From the cell containing the given text, extract its center point as (x, y) coordinate. 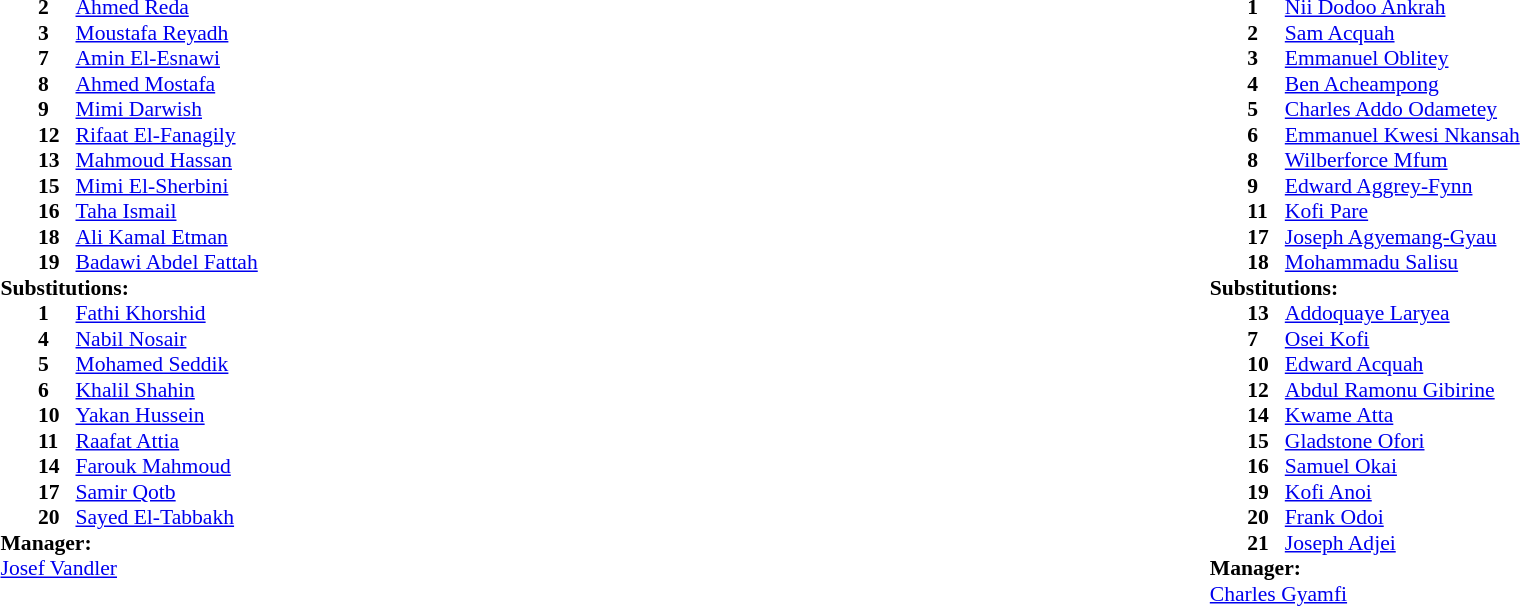
Raafat Attia (167, 441)
Samir Qotb (167, 492)
Mahmoud Hassan (167, 161)
Abdul Ramonu Gibirine (1402, 390)
1 (57, 313)
Kofi Pare (1402, 211)
Mimi Darwish (167, 109)
Ben Acheampong (1402, 84)
Frank Odoi (1402, 517)
Edward Acquah (1402, 365)
Mohamed Seddik (167, 365)
Mimi El-Sherbini (167, 186)
Joseph Agyemang-Gyau (1402, 237)
Farouk Mahmoud (167, 467)
Amin El-Esnawi (167, 59)
Ahmed Mostafa (167, 84)
Fathi Khorshid (167, 313)
Ali Kamal Etman (167, 237)
Addoquaye Laryea (1402, 313)
Samuel Okai (1402, 467)
21 (1266, 543)
Sam Acquah (1402, 33)
Taha Ismail (167, 211)
Kofi Anoi (1402, 492)
Charles Addo Odametey (1402, 109)
Edward Aggrey-Fynn (1402, 186)
Sayed El-Tabbakh (167, 517)
Nabil Nosair (167, 339)
Joseph Adjei (1402, 543)
Khalil Shahin (167, 390)
Badawi Abdel Fattah (167, 263)
Mohammadu Salisu (1402, 263)
Emmanuel Oblitey (1402, 59)
Moustafa Reyadh (167, 33)
Kwame Atta (1402, 415)
Wilberforce Mfum (1402, 161)
Rifaat El-Fanagily (167, 135)
Emmanuel Kwesi Nkansah (1402, 135)
Josef Vandler (128, 569)
Gladstone Ofori (1402, 441)
Osei Kofi (1402, 339)
Yakan Hussein (167, 415)
2 (1266, 33)
